Extract the [x, y] coordinate from the center of the cell holding the provided text.  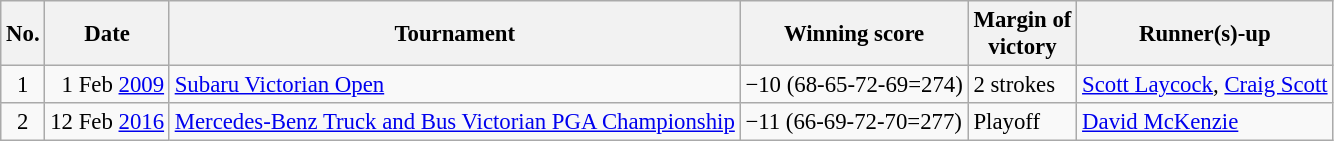
Tournament [454, 34]
Mercedes-Benz Truck and Bus Victorian PGA Championship [454, 122]
Margin ofvictory [1022, 34]
1 [23, 85]
Runner(s)-up [1205, 34]
David McKenzie [1205, 122]
−10 (68-65-72-69=274) [854, 85]
Date [107, 34]
12 Feb 2016 [107, 122]
1 Feb 2009 [107, 85]
2 [23, 122]
Winning score [854, 34]
Playoff [1022, 122]
2 strokes [1022, 85]
−11 (66-69-72-70=277) [854, 122]
No. [23, 34]
Scott Laycock, Craig Scott [1205, 85]
Subaru Victorian Open [454, 85]
